Return (x, y) of the center of cell containing provided text 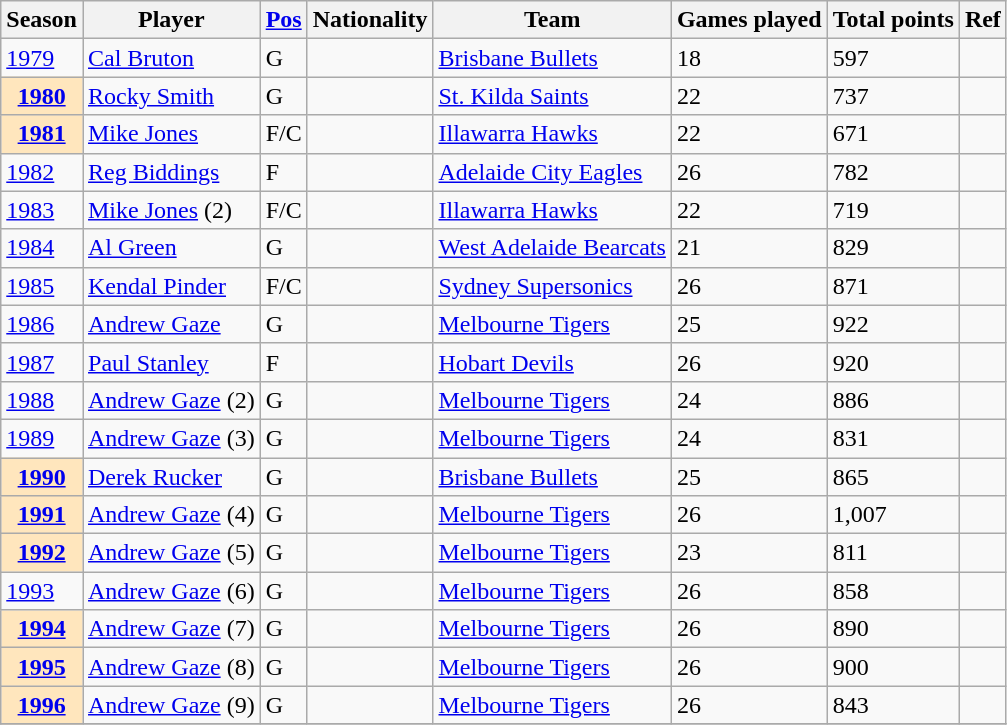
Sydney Supersonics (552, 286)
23 (749, 553)
1990 (42, 477)
1994 (42, 629)
1984 (42, 248)
Ref (982, 20)
Rocky Smith (171, 96)
1996 (42, 705)
886 (893, 400)
Adelaide City Eagles (552, 172)
Andrew Gaze (4) (171, 515)
Mike Jones (171, 134)
Player (171, 20)
West Adelaide Bearcats (552, 248)
843 (893, 705)
Andrew Gaze (171, 324)
Pos (284, 20)
1,007 (893, 515)
Mike Jones (2) (171, 210)
831 (893, 438)
St. Kilda Saints (552, 96)
Total points (893, 20)
Andrew Gaze (8) (171, 667)
Andrew Gaze (9) (171, 705)
782 (893, 172)
597 (893, 58)
1993 (42, 591)
865 (893, 477)
Reg Biddings (171, 172)
18 (749, 58)
Andrew Gaze (7) (171, 629)
1986 (42, 324)
Cal Bruton (171, 58)
890 (893, 629)
1995 (42, 667)
1983 (42, 210)
Derek Rucker (171, 477)
1991 (42, 515)
922 (893, 324)
1992 (42, 553)
Al Green (171, 248)
1987 (42, 362)
1980 (42, 96)
Andrew Gaze (5) (171, 553)
900 (893, 667)
858 (893, 591)
Andrew Gaze (2) (171, 400)
871 (893, 286)
1988 (42, 400)
1985 (42, 286)
920 (893, 362)
719 (893, 210)
21 (749, 248)
Hobart Devils (552, 362)
Team (552, 20)
Games played (749, 20)
737 (893, 96)
Paul Stanley (171, 362)
Nationality (370, 20)
Kendal Pinder (171, 286)
1989 (42, 438)
829 (893, 248)
1981 (42, 134)
811 (893, 553)
Andrew Gaze (6) (171, 591)
671 (893, 134)
1979 (42, 58)
1982 (42, 172)
Andrew Gaze (3) (171, 438)
Season (42, 20)
